Return the [x, y] coordinate for the center point of the cell that contains the specified text.  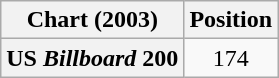
174 [231, 58]
Chart (2003) [92, 20]
US Billboard 200 [92, 58]
Position [231, 20]
